Determine the (x, y) coordinate at the center of the cell enclosing the given text.  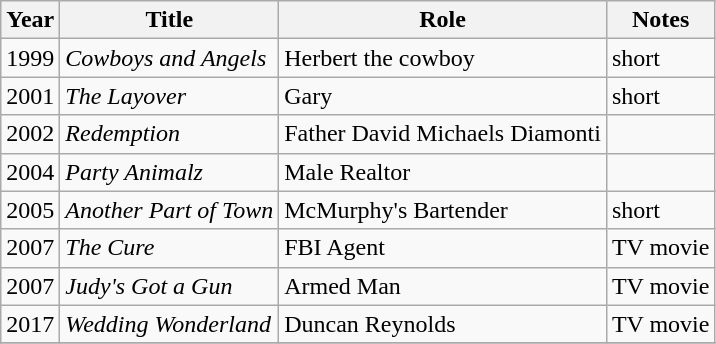
2017 (30, 324)
1999 (30, 58)
Duncan Reynolds (443, 324)
2002 (30, 134)
Cowboys and Angels (170, 58)
Judy's Got a Gun (170, 286)
Armed Man (443, 286)
2005 (30, 210)
Wedding Wonderland (170, 324)
Notes (660, 20)
Male Realtor (443, 172)
Role (443, 20)
Herbert the cowboy (443, 58)
2001 (30, 96)
The Layover (170, 96)
Gary (443, 96)
McMurphy's Bartender (443, 210)
Title (170, 20)
Another Part of Town (170, 210)
2004 (30, 172)
Year (30, 20)
The Cure (170, 248)
Father David Michaels Diamonti (443, 134)
FBI Agent (443, 248)
Redemption (170, 134)
Party Animalz (170, 172)
